Search for the cell housing the specified text and yield its (x, y) center coordinate. 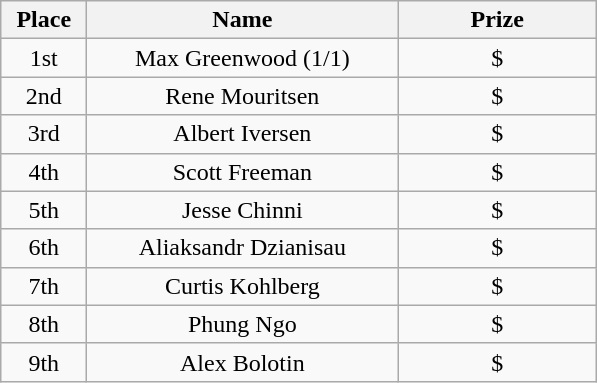
Curtis Kohlberg (242, 286)
8th (44, 324)
Prize (498, 20)
Phung Ngo (242, 324)
Place (44, 20)
Name (242, 20)
3rd (44, 134)
Rene Mouritsen (242, 96)
Alex Bolotin (242, 362)
5th (44, 210)
7th (44, 286)
Scott Freeman (242, 172)
9th (44, 362)
Max Greenwood (1/1) (242, 58)
Jesse Chinni (242, 210)
1st (44, 58)
2nd (44, 96)
6th (44, 248)
Aliaksandr Dzianisau (242, 248)
4th (44, 172)
Albert Iversen (242, 134)
